Identify which cell holds the provided text, then report its (x, y) central coordinate. 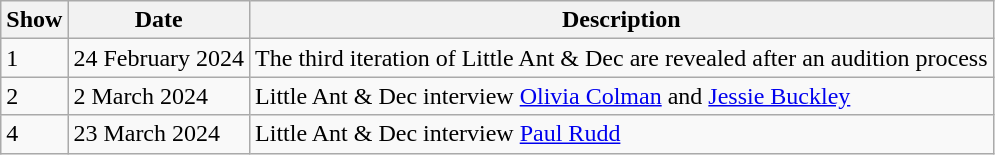
4 (34, 134)
24 February 2024 (159, 58)
2 (34, 96)
Little Ant & Dec interview Olivia Colman and Jessie Buckley (622, 96)
2 March 2024 (159, 96)
Show (34, 20)
The third iteration of Little Ant & Dec are revealed after an audition process (622, 58)
Description (622, 20)
Little Ant & Dec interview Paul Rudd (622, 134)
1 (34, 58)
Date (159, 20)
23 March 2024 (159, 134)
